From the cell containing the given text, extract its center point as [x, y] coordinate. 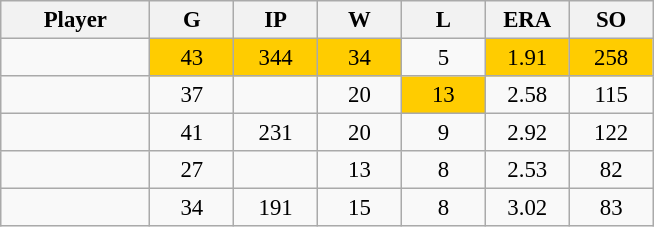
82 [611, 170]
1.91 [527, 58]
27 [192, 170]
37 [192, 95]
122 [611, 133]
231 [276, 133]
344 [276, 58]
43 [192, 58]
IP [276, 20]
ERA [527, 20]
83 [611, 208]
Player [76, 20]
W [360, 20]
15 [360, 208]
191 [276, 208]
2.53 [527, 170]
115 [611, 95]
9 [443, 133]
41 [192, 133]
3.02 [527, 208]
L [443, 20]
5 [443, 58]
2.58 [527, 95]
SO [611, 20]
258 [611, 58]
2.92 [527, 133]
G [192, 20]
